For the text-containing cell, return its midpoint in (x, y) coordinate format. 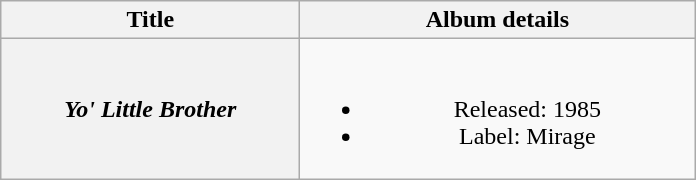
Album details (498, 20)
Title (150, 20)
Yo' Little Brother (150, 109)
Released: 1985Label: Mirage (498, 109)
